Extract the [X, Y] coordinate from the center of the cell holding the provided text.  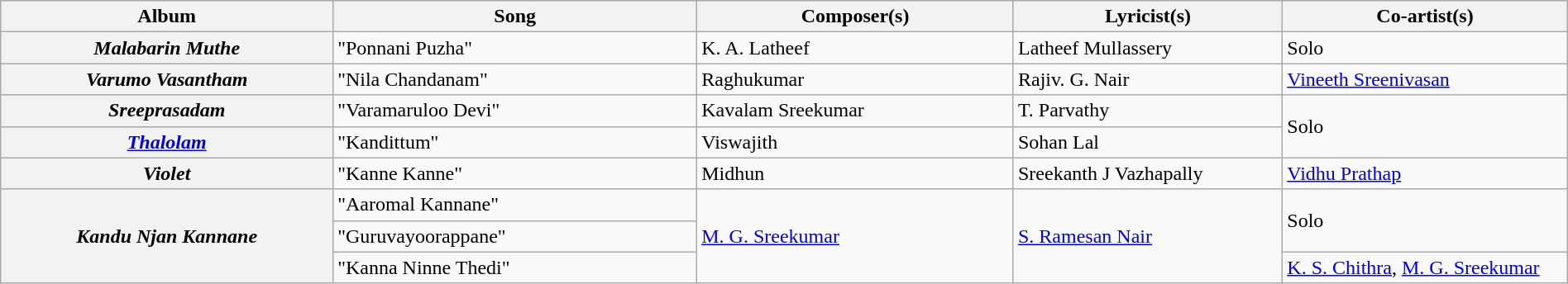
Song [515, 17]
"Kandittum" [515, 142]
M. G. Sreekumar [855, 236]
"Aaromal Kannane" [515, 205]
Vidhu Prathap [1425, 173]
"Kanna Ninne Thedi" [515, 267]
S. Ramesan Nair [1148, 236]
K. A. Latheef [855, 48]
"Guruvayoorappane" [515, 236]
T. Parvathy [1148, 111]
Viswajith [855, 142]
Sohan Lal [1148, 142]
"Varamaruloo Devi" [515, 111]
Sreekanth J Vazhapally [1148, 173]
Vineeth Sreenivasan [1425, 79]
"Kanne Kanne" [515, 173]
Raghukumar [855, 79]
Varumo Vasantham [167, 79]
"Nila Chandanam" [515, 79]
Malabarin Muthe [167, 48]
Composer(s) [855, 17]
Co-artist(s) [1425, 17]
Violet [167, 173]
Kandu Njan Kannane [167, 236]
Rajiv. G. Nair [1148, 79]
Thalolam [167, 142]
Latheef Mullassery [1148, 48]
Sreeprasadam [167, 111]
K. S. Chithra, M. G. Sreekumar [1425, 267]
Kavalam Sreekumar [855, 111]
Midhun [855, 173]
Lyricist(s) [1148, 17]
"Ponnani Puzha" [515, 48]
Album [167, 17]
